Capture the cell that displays the provided text and extract its (X, Y) central coordinate. 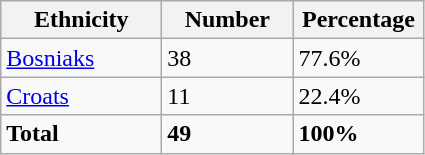
Ethnicity (82, 20)
22.4% (358, 96)
38 (228, 58)
100% (358, 134)
77.6% (358, 58)
Croats (82, 96)
Percentage (358, 20)
49 (228, 134)
Number (228, 20)
11 (228, 96)
Bosniaks (82, 58)
Total (82, 134)
